From the cell containing the given text, extract its center point as (X, Y) coordinate. 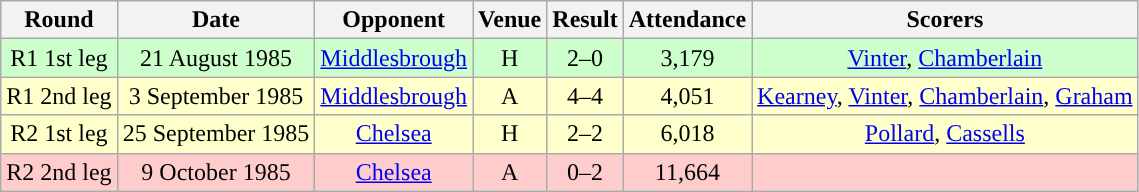
6,018 (687, 134)
4,051 (687, 96)
2–2 (585, 134)
Date (216, 20)
R1 2nd leg (59, 96)
3,179 (687, 58)
Attendance (687, 20)
21 August 1985 (216, 58)
Venue (510, 20)
Scorers (946, 20)
R2 1st leg (59, 134)
9 October 1985 (216, 172)
11,664 (687, 172)
4–4 (585, 96)
Vinter, Chamberlain (946, 58)
0–2 (585, 172)
25 September 1985 (216, 134)
Kearney, Vinter, Chamberlain, Graham (946, 96)
Round (59, 20)
Result (585, 20)
R1 1st leg (59, 58)
Pollard, Cassells (946, 134)
R2 2nd leg (59, 172)
Opponent (394, 20)
3 September 1985 (216, 96)
2–0 (585, 58)
